Detect which cell encompasses the target text, then output its [x, y] center coordinate. 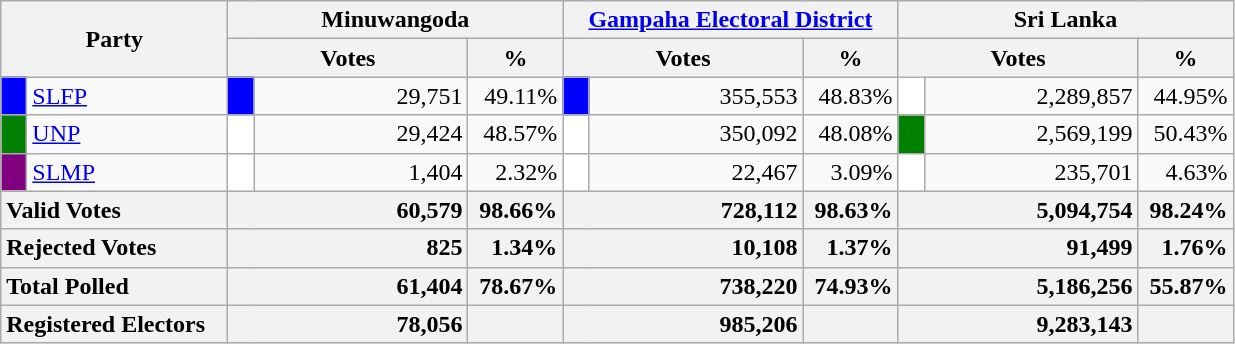
60,579 [348, 210]
48.08% [850, 134]
22,467 [696, 172]
UNP [128, 134]
825 [348, 248]
1.34% [516, 248]
Valid Votes [114, 210]
738,220 [683, 286]
2,289,857 [1031, 96]
49.11% [516, 96]
50.43% [1186, 134]
SLFP [128, 96]
1.37% [850, 248]
3.09% [850, 172]
SLMP [128, 172]
29,751 [361, 96]
Total Polled [114, 286]
2.32% [516, 172]
728,112 [683, 210]
1,404 [361, 172]
5,186,256 [1018, 286]
48.83% [850, 96]
91,499 [1018, 248]
98.24% [1186, 210]
5,094,754 [1018, 210]
Sri Lanka [1066, 20]
98.63% [850, 210]
Rejected Votes [114, 248]
55.87% [1186, 286]
10,108 [683, 248]
235,701 [1031, 172]
Party [114, 39]
78.67% [516, 286]
355,553 [696, 96]
74.93% [850, 286]
29,424 [361, 134]
Registered Electors [114, 324]
48.57% [516, 134]
985,206 [683, 324]
2,569,199 [1031, 134]
1.76% [1186, 248]
44.95% [1186, 96]
350,092 [696, 134]
Minuwangoda [396, 20]
78,056 [348, 324]
61,404 [348, 286]
4.63% [1186, 172]
9,283,143 [1018, 324]
Gampaha Electoral District [730, 20]
98.66% [516, 210]
